Identify which cell holds the provided text, then report its (x, y) central coordinate. 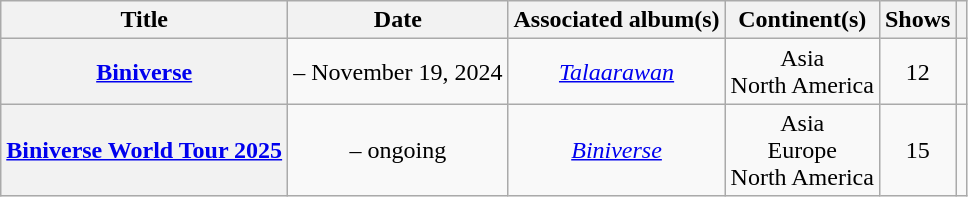
AsiaEuropeNorth America (802, 150)
Biniverse World Tour 2025 (144, 150)
Continent(s) (802, 20)
Talaarawan (616, 72)
Title (144, 20)
Date (398, 20)
15 (917, 150)
Shows (917, 20)
AsiaNorth America (802, 72)
12 (917, 72)
Associated album(s) (616, 20)
– ongoing (398, 150)
– November 19, 2024 (398, 72)
